Return (x, y) of the center of cell containing provided text 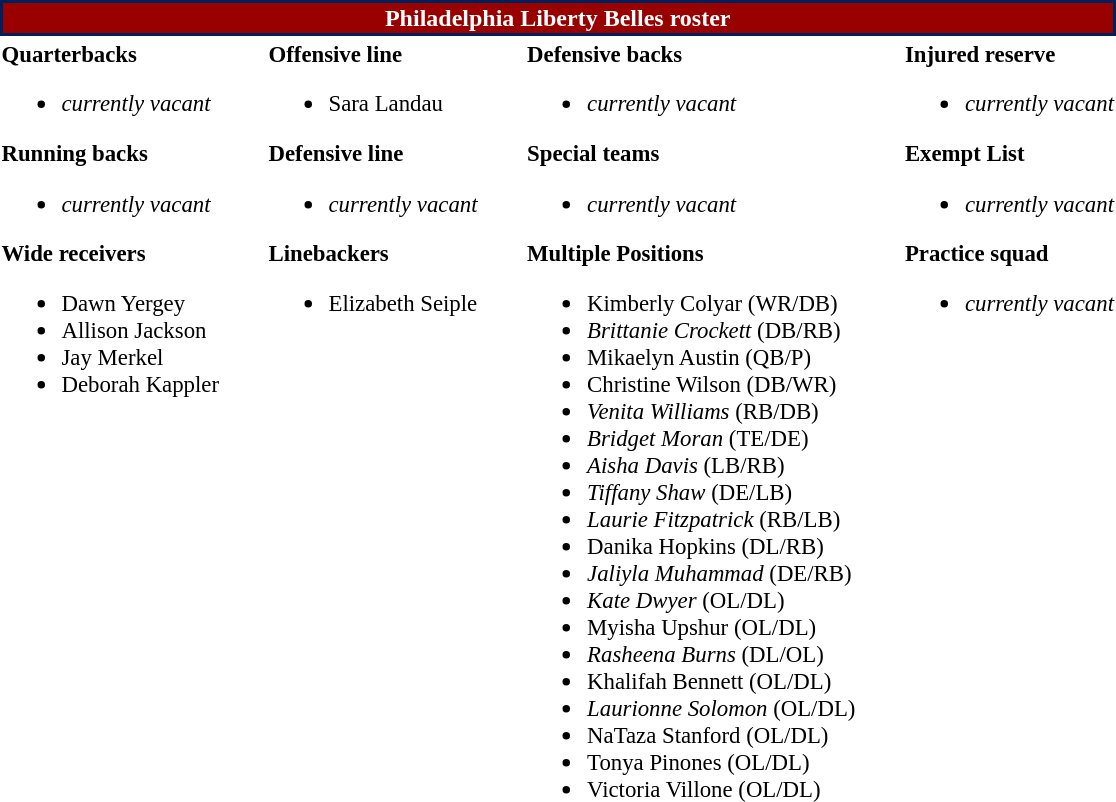
Philadelphia Liberty Belles roster (558, 18)
